Return the (X, Y) coordinate for the center point of the cell that contains the specified text.  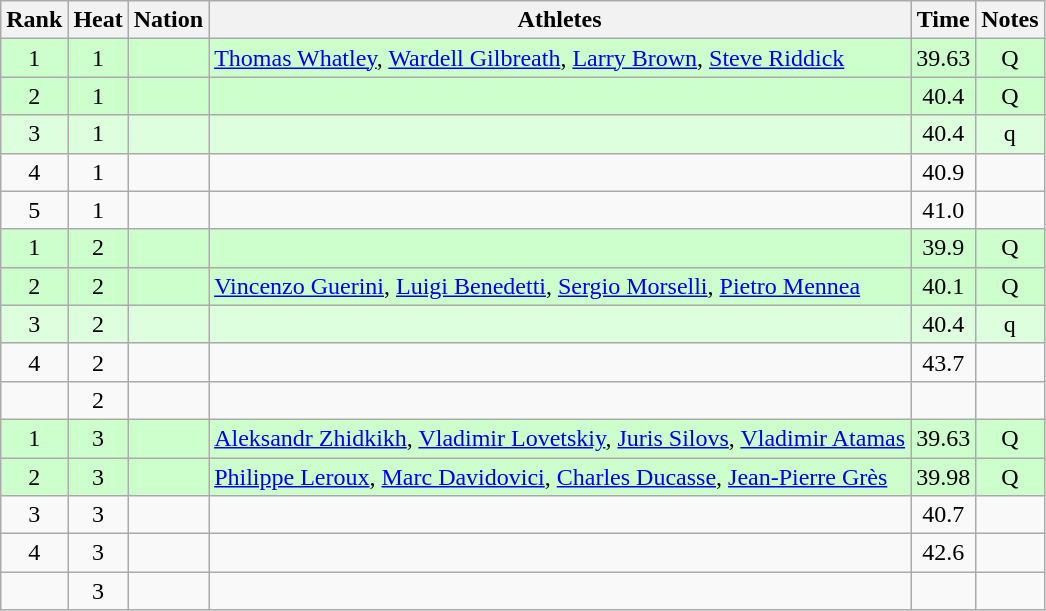
Notes (1010, 20)
5 (34, 210)
42.6 (944, 553)
Philippe Leroux, Marc Davidovici, Charles Ducasse, Jean-Pierre Grès (560, 477)
Vincenzo Guerini, Luigi Benedetti, Sergio Morselli, Pietro Mennea (560, 286)
39.98 (944, 477)
Nation (168, 20)
40.1 (944, 286)
Time (944, 20)
Aleksandr Zhidkikh, Vladimir Lovetskiy, Juris Silovs, Vladimir Atamas (560, 438)
Athletes (560, 20)
39.9 (944, 248)
Rank (34, 20)
43.7 (944, 362)
Heat (98, 20)
41.0 (944, 210)
Thomas Whatley, Wardell Gilbreath, Larry Brown, Steve Riddick (560, 58)
40.7 (944, 515)
40.9 (944, 172)
